For the text-containing cell, return its midpoint in [x, y] coordinate format. 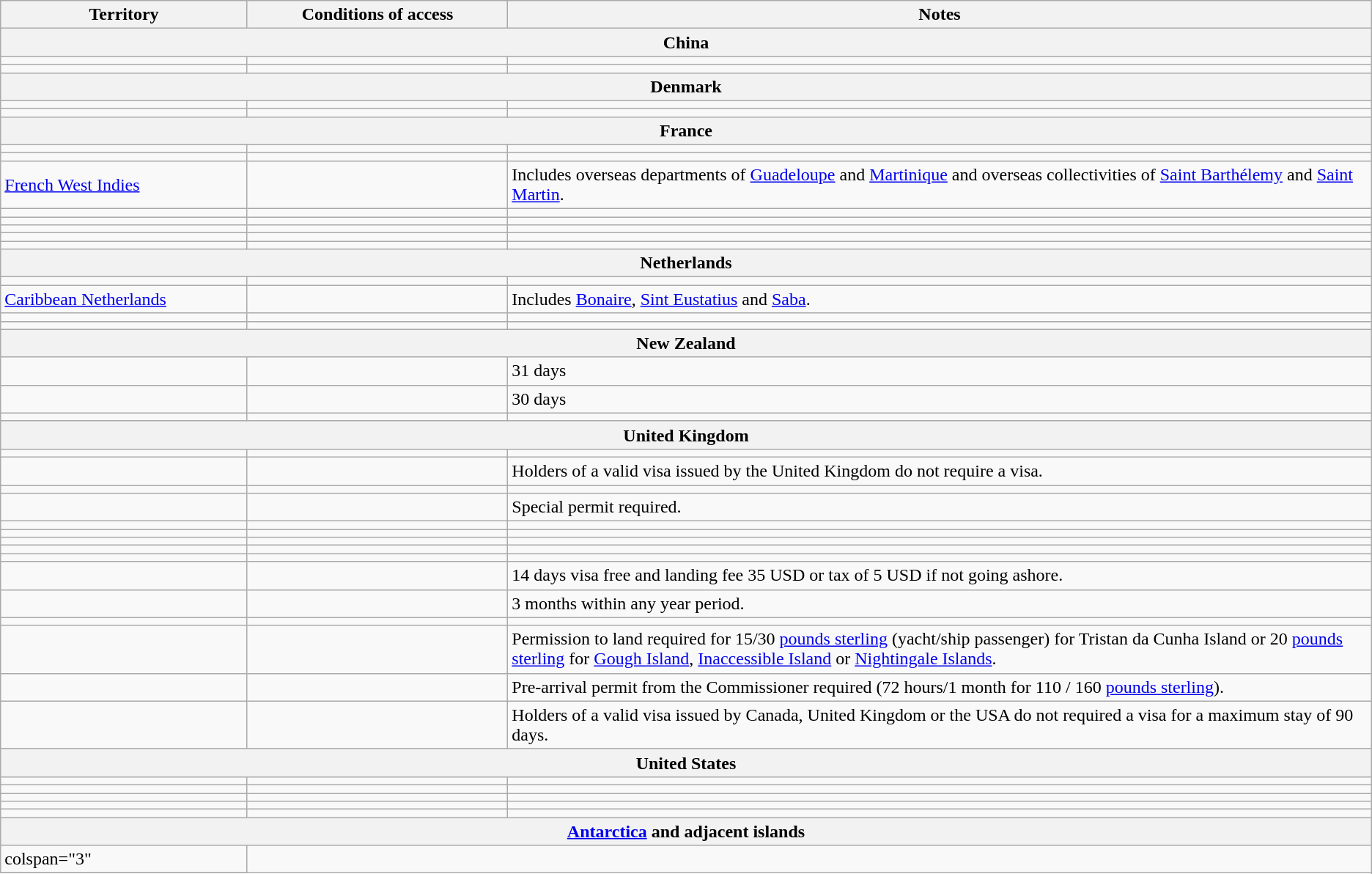
Includes overseas departments of Guadeloupe and Martinique and overseas collectivities of Saint Barthélemy and Saint Martin. [940, 185]
Holders of a valid visa issued by Canada, United Kingdom or the USA do not required a visa for a maximum stay of 90 days. [940, 724]
Notes [940, 15]
France [686, 131]
14 days visa free and landing fee 35 USD or tax of 5 USD if not going ashore. [940, 576]
Territory [125, 15]
Caribbean Netherlands [125, 299]
30 days [940, 399]
China [686, 43]
Holders of a valid visa issued by the United Kingdom do not require a visa. [940, 471]
United Kingdom [686, 435]
United States [686, 763]
French West Indies [125, 185]
3 months within any year period. [940, 603]
Conditions of access [377, 15]
31 days [940, 371]
Denmark [686, 87]
New Zealand [686, 343]
Antarctica and adjacent islands [686, 831]
Pre-arrival permit from the Commissioner required (72 hours/1 month for 110 / 160 pounds sterling). [940, 687]
Includes Bonaire, Sint Eustatius and Saba. [940, 299]
Netherlands [686, 263]
Special permit required. [940, 507]
colspan="3" [125, 859]
